Return the (X, Y) coordinate for the center point of the cell that contains the specified text.  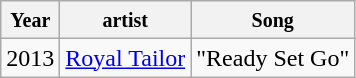
2013 (30, 58)
Royal Tailor (126, 58)
Year (30, 20)
"Ready Set Go" (273, 58)
artist (126, 20)
Song (273, 20)
